Scan for the cell matching the given text and deliver its [X, Y] coordinate at center. 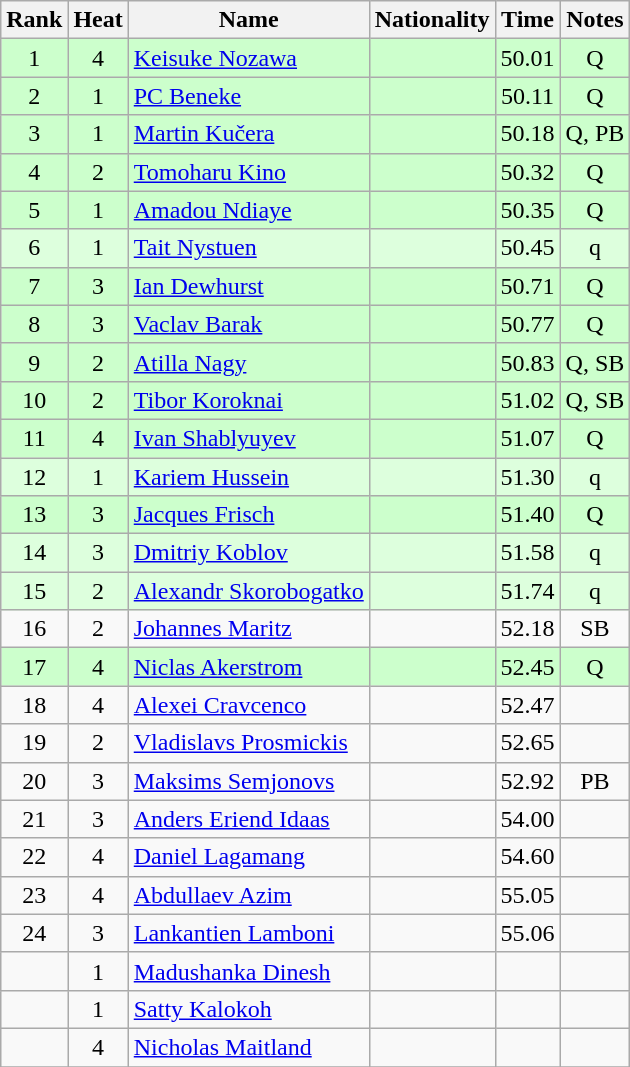
Atilla Nagy [248, 362]
23 [34, 895]
PC Beneke [248, 96]
51.58 [528, 553]
16 [34, 629]
Tomoharu Kino [248, 172]
7 [34, 286]
Ivan Shablyuyev [248, 438]
52.18 [528, 629]
24 [34, 933]
Alexandr Skorobogatko [248, 591]
20 [34, 781]
9 [34, 362]
10 [34, 400]
Vaclav Barak [248, 324]
PB [595, 781]
Tait Nystuen [248, 248]
Martin Kučera [248, 134]
Nicholas Maitland [248, 1047]
14 [34, 553]
11 [34, 438]
22 [34, 857]
12 [34, 477]
Alexei Cravcenco [248, 705]
Niclas Akerstrom [248, 667]
Anders Eriend Idaas [248, 819]
Time [528, 20]
Nationality [432, 20]
52.92 [528, 781]
50.32 [528, 172]
Notes [595, 20]
13 [34, 515]
50.83 [528, 362]
50.01 [528, 58]
Johannes Maritz [248, 629]
Q, PB [595, 134]
Madushanka Dinesh [248, 971]
52.45 [528, 667]
50.35 [528, 210]
21 [34, 819]
Ian Dewhurst [248, 286]
51.40 [528, 515]
51.30 [528, 477]
Abdullaev Azim [248, 895]
51.74 [528, 591]
Name [248, 20]
55.05 [528, 895]
50.11 [528, 96]
SB [595, 629]
Dmitriy Koblov [248, 553]
Jacques Frisch [248, 515]
Satty Kalokoh [248, 1009]
51.02 [528, 400]
54.60 [528, 857]
Amadou Ndiaye [248, 210]
18 [34, 705]
54.00 [528, 819]
Tibor Koroknai [248, 400]
50.45 [528, 248]
Rank [34, 20]
Heat [98, 20]
51.07 [528, 438]
50.77 [528, 324]
5 [34, 210]
52.65 [528, 743]
50.18 [528, 134]
50.71 [528, 286]
Lankantien Lamboni [248, 933]
Vladislavs Prosmickis [248, 743]
6 [34, 248]
15 [34, 591]
52.47 [528, 705]
Maksims Semjonovs [248, 781]
Kariem Hussein [248, 477]
8 [34, 324]
Daniel Lagamang [248, 857]
17 [34, 667]
Keisuke Nozawa [248, 58]
19 [34, 743]
55.06 [528, 933]
